Determine the (x, y) coordinate at the center of the cell enclosing the given text.  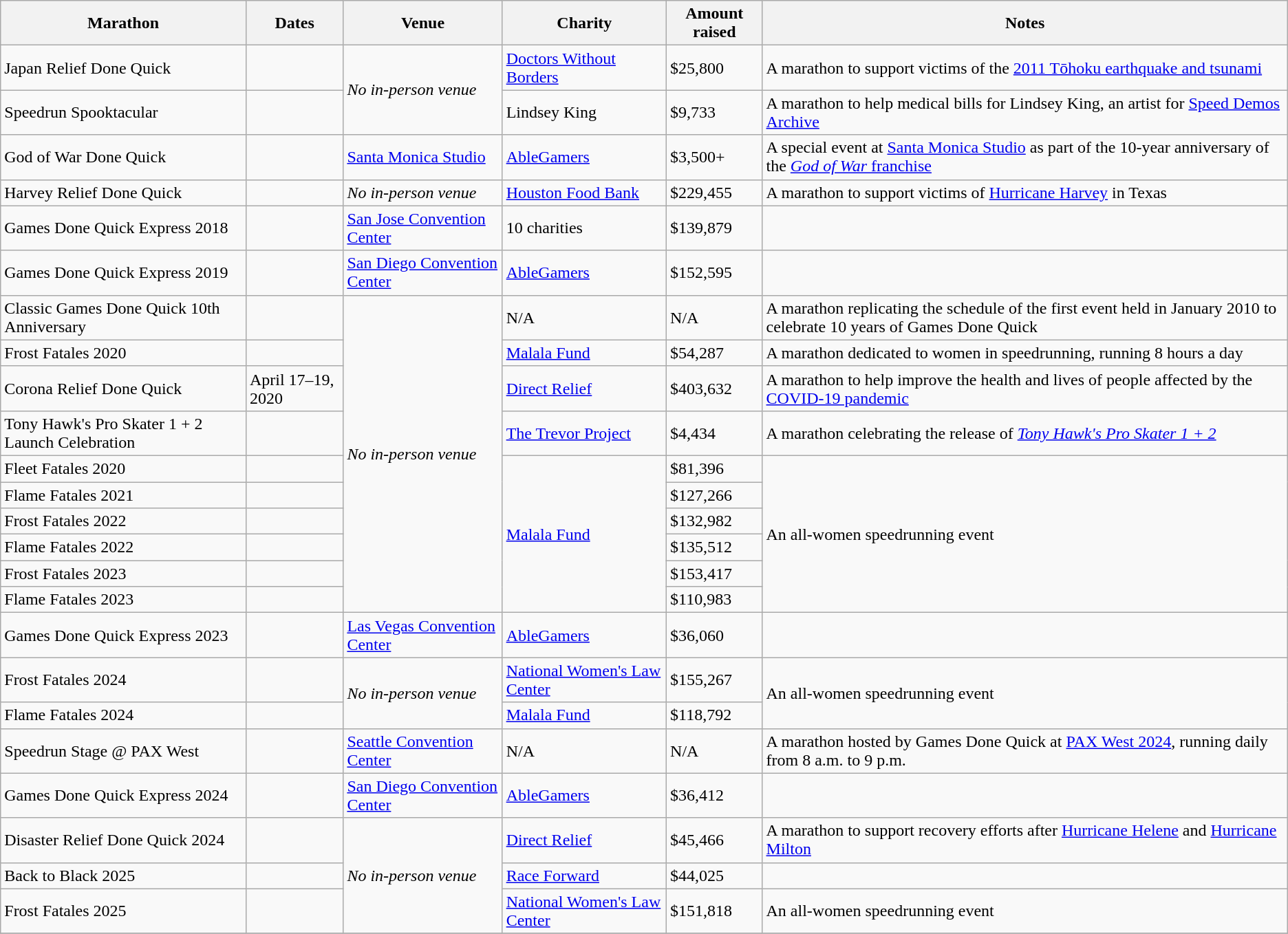
Classic Games Done Quick 10th Anniversary (124, 318)
A marathon celebrating the release of Tony Hawk's Pro Skater 1 + 2 (1025, 433)
Race Forward (584, 876)
San Jose Convention Center (422, 228)
A marathon replicating the schedule of the first event held in January 2010 to celebrate 10 years of Games Done Quick (1025, 318)
Amount raised (714, 23)
Games Done Quick Express 2024 (124, 795)
$135,512 (714, 547)
$110,983 (714, 600)
$4,434 (714, 433)
$152,595 (714, 272)
Corona Relief Done Quick (124, 388)
Speedrun Stage @ PAX West (124, 751)
Tony Hawk's Pro Skater 1 + 2 Launch Celebration (124, 433)
Disaster Relief Done Quick 2024 (124, 840)
10 charities (584, 228)
$3,500+ (714, 157)
Doctors Without Borders (584, 67)
Santa Monica Studio (422, 157)
Games Done Quick Express 2018 (124, 228)
Flame Fatales 2022 (124, 547)
$25,800 (714, 67)
$36,412 (714, 795)
$118,792 (714, 715)
Flame Fatales 2021 (124, 495)
Seattle Convention Center (422, 751)
Frost Fatales 2025 (124, 911)
God of War Done Quick (124, 157)
$153,417 (714, 574)
$45,466 (714, 840)
Las Vegas Convention Center (422, 636)
$132,982 (714, 521)
A marathon to support victims of the 2011 Tōhoku earthquake and tsunami (1025, 67)
Frost Fatales 2023 (124, 574)
Flame Fatales 2023 (124, 600)
A marathon to support recovery efforts after Hurricane Helene and Hurricane Milton (1025, 840)
Marathon (124, 23)
Frost Fatales 2024 (124, 680)
$127,266 (714, 495)
A marathon to support victims of Hurricane Harvey in Texas (1025, 193)
Dates (294, 23)
Fleet Fatales 2020 (124, 468)
$403,632 (714, 388)
$54,287 (714, 353)
$36,060 (714, 636)
A special event at Santa Monica Studio as part of the 10-year anniversary of the God of War franchise (1025, 157)
Lindsey King (584, 113)
A marathon hosted by Games Done Quick at PAX West 2024, running daily from 8 a.m. to 9 p.m. (1025, 751)
Notes (1025, 23)
$81,396 (714, 468)
$229,455 (714, 193)
A marathon to help medical bills for Lindsey King, an artist for Speed Demos Archive (1025, 113)
Houston Food Bank (584, 193)
April 17–19, 2020 (294, 388)
$139,879 (714, 228)
$151,818 (714, 911)
Speedrun Spooktacular (124, 113)
Charity (584, 23)
A marathon to help improve the health and lives of people affected by the COVID-19 pandemic (1025, 388)
Frost Fatales 2022 (124, 521)
Harvey Relief Done Quick (124, 193)
Games Done Quick Express 2023 (124, 636)
Flame Fatales 2024 (124, 715)
The Trevor Project (584, 433)
Games Done Quick Express 2019 (124, 272)
Frost Fatales 2020 (124, 353)
A marathon dedicated to women in speedrunning, running 8 hours a day (1025, 353)
Venue (422, 23)
$44,025 (714, 876)
Japan Relief Done Quick (124, 67)
Back to Black 2025 (124, 876)
$155,267 (714, 680)
$9,733 (714, 113)
